Search for the cell housing the specified text and yield its (X, Y) center coordinate. 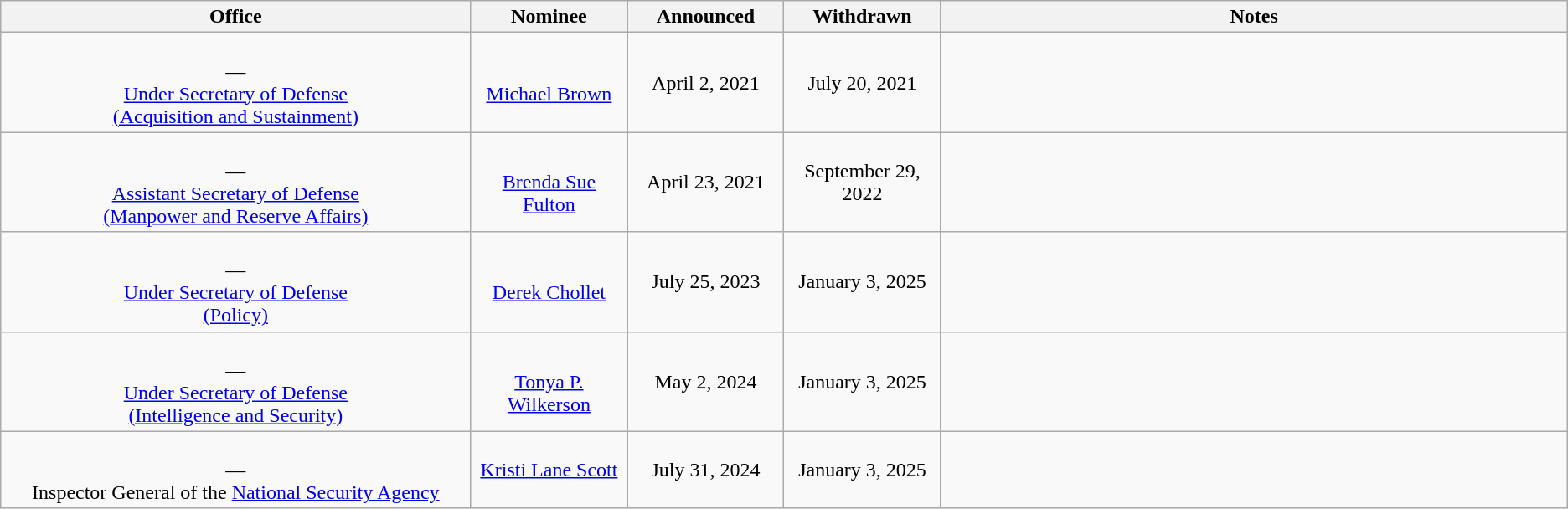
—Inspector General of the National Security Agency (236, 470)
Brenda Sue Fulton (549, 183)
April 23, 2021 (705, 183)
Tonya P. Wilkerson (549, 382)
Withdrawn (863, 17)
—Assistant Secretary of Defense(Manpower and Reserve Affairs) (236, 183)
Michael Brown (549, 82)
Announced (705, 17)
—Under Secretary of Defense(Policy) (236, 281)
May 2, 2024 (705, 382)
September 29, 2022 (863, 183)
Derek Chollet (549, 281)
Kristi Lane Scott (549, 470)
Notes (1254, 17)
April 2, 2021 (705, 82)
July 25, 2023 (705, 281)
Nominee (549, 17)
Office (236, 17)
—Under Secretary of Defense(Intelligence and Security) (236, 382)
July 31, 2024 (705, 470)
July 20, 2021 (863, 82)
—Under Secretary of Defense(Acquisition and Sustainment) (236, 82)
